Return (x, y) of the center of cell containing provided text 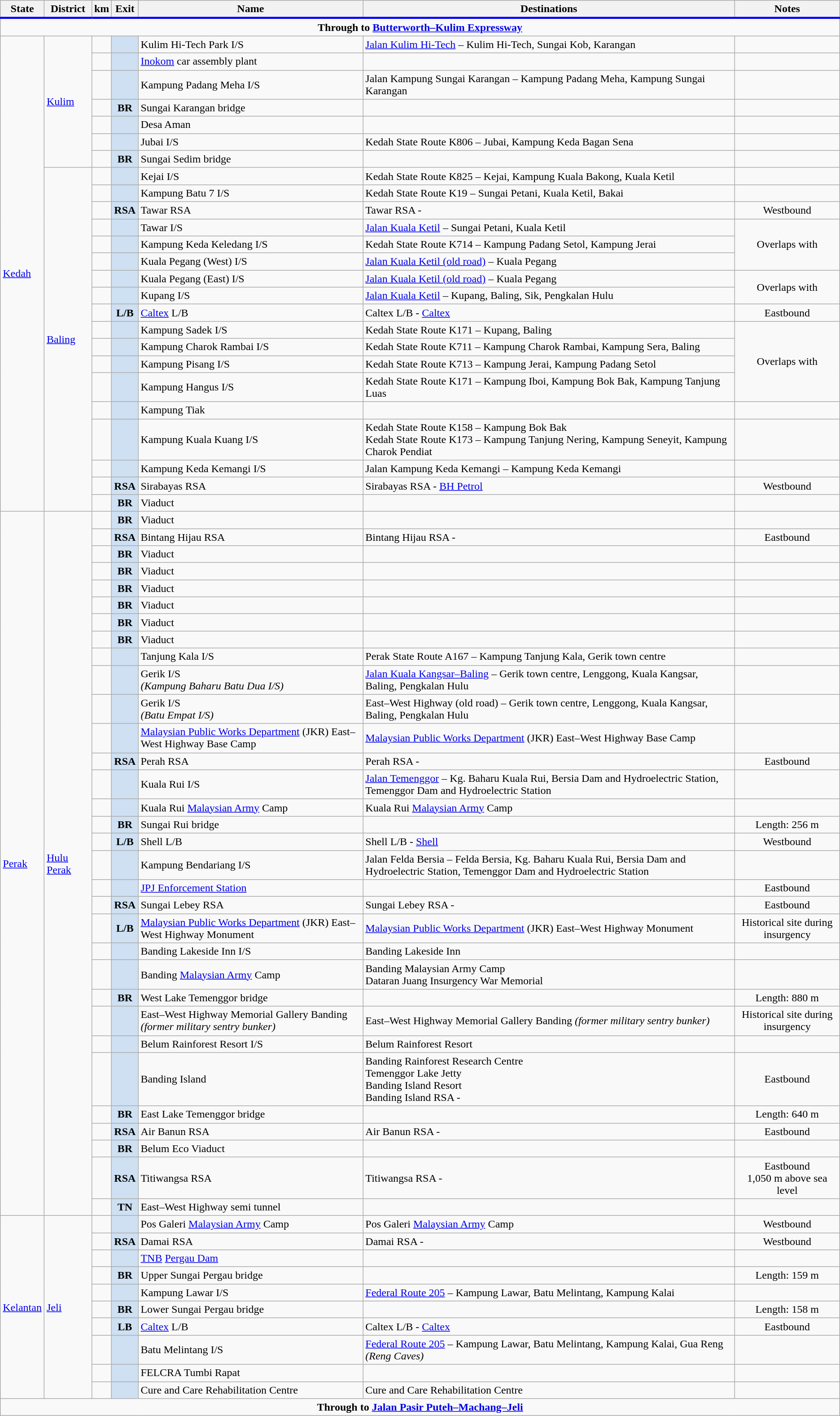
Batu Melintang I/S (250, 1350)
Jubai I/S (250, 142)
TN (125, 1207)
JPJ Enforcement Station (250, 888)
Jalan Kuala Kangsar–Baling – Gerik town centre, Lenggong, Kuala Kangsar, Baling, Pengkalan Hulu (549, 680)
Banding Lakeside Inn (549, 951)
Kampung Bendariang I/S (250, 864)
Kampung Charok Rambai I/S (250, 347)
West Lake Temenggor bridge (250, 998)
Kampung Sadek I/S (250, 330)
Titiwangsa RSA - (549, 1178)
Length: 158 m (787, 1310)
Kedah State Route K158 – Kampung Bok Bak Kedah State Route K173 – Kampung Tanjung Nering, Kampung Seneyit, Kampung Charok Pendiat (549, 439)
Exit (125, 9)
TNB Pergau Dam (250, 1258)
Notes (787, 9)
Kampung Hangus I/S (250, 387)
Sungai Rui bridge (250, 824)
Titiwangsa RSA (250, 1178)
Upper Sungai Pergau bridge (250, 1276)
Sirabayas RSA (250, 486)
Jalan Kampung Keda Kemangi – Kampung Keda Kemangi (549, 469)
East Lake Temenggor bridge (250, 1114)
Jalan Felda Bersia – Felda Bersia, Kg. Baharu Kuala Rui, Bersia Dam and Hydroelectric Station, Temenggor Dam and Hydroelectric Station (549, 864)
Tawar RSA - (549, 210)
Bintang Hijau RSA - (549, 537)
Banding Malaysian Army CampDataran Juang Insurgency War Memorial (549, 975)
Perah RSA (250, 761)
Sungai Sedim bridge (250, 159)
Kupang I/S (250, 296)
Sungai Lebey RSA - (549, 905)
Jalan Temenggor – Kg. Baharu Kuala Rui, Bersia Dam and Hydroelectric Station, Temenggor Dam and Hydroelectric Station (549, 785)
Tawar I/S (250, 228)
East–West Highway (old road) – Gerik town centre, Lenggong, Kuala Kangsar, Baling, Pengkalan Hulu (549, 709)
Jalan Kampung Sungai Karangan – Kampung Padang Meha, Kampung Sungai Karangan (549, 84)
Damai RSA - (549, 1241)
Air Banun RSA - (549, 1131)
Federal Route 205 – Kampung Lawar, Batu Melintang, Kampung Kalai, Gua Reng (Reng Caves) (549, 1350)
Kedah State Route K714 – Kampung Padang Setol, Kampung Jerai (549, 245)
Kelantan (22, 1307)
Kulim (68, 101)
Shell L/B - Shell (549, 842)
Kampung Lawar I/S (250, 1293)
LB (125, 1327)
Belum Rainforest Resort (549, 1044)
Kampung Tiak (250, 410)
Belum Rainforest Resort I/S (250, 1044)
Inokom car assembly plant (250, 61)
Kampung Kuala Kuang I/S (250, 439)
Sungai Lebey RSA (250, 905)
Length: 640 m (787, 1114)
Lower Sungai Pergau bridge (250, 1310)
Destinations (549, 9)
Length: 256 m (787, 824)
Banding Malaysian Army Camp (250, 975)
Kedah State Route K825 – Kejai, Kampung Kuala Bakong, Kuala Ketil (549, 176)
Shell L/B (250, 842)
Baling (68, 339)
Desa Aman (250, 125)
Jalan Kulim Hi-Tech – Kulim Hi-Tech, Sungai Kob, Karangan (549, 44)
Kampung Keda Keledang I/S (250, 245)
Kedah State Route K713 – Kampung Jerai, Kampung Padang Setol (549, 364)
Sungai Karangan bridge (250, 108)
District (68, 9)
Gerik I/S(Batu Empat I/S) (250, 709)
Kuala Pegang (East) I/S (250, 279)
Kedah State Route K19 – Sungai Petani, Kuala Ketil, Bakai (549, 193)
Kedah State Route K171 – Kampung Iboi, Kampung Bok Bak, Kampung Tanjung Luas (549, 387)
Banding Rainforest Research CentreTemenggor Lake JettyBanding Island Resort Banding Island RSA - (549, 1079)
Damai RSA (250, 1241)
Kuala Rui I/S (250, 785)
State (22, 9)
Length: 159 m (787, 1276)
Kedah State Route K711 – Kampung Charok Rambai, Kampung Sera, Baling (549, 347)
Name (250, 9)
Kejai I/S (250, 176)
Kampung Padang Meha I/S (250, 84)
Hulu Perak (68, 864)
Perak (22, 864)
Perah RSA - (549, 761)
Tawar RSA (250, 210)
East–West Highway semi tunnel (250, 1207)
Through to Butterworth–Kulim Expressway (420, 27)
Length: 880 m (787, 998)
Sirabayas RSA - BH Petrol (549, 486)
Kampung Pisang I/S (250, 364)
Perak State Route A167 – Kampung Tanjung Kala, Gerik town centre (549, 657)
Gerik I/S(Kampung Baharu Batu Dua I/S) (250, 680)
Kedah State Route K806 – Jubai, Kampung Keda Bagan Sena (549, 142)
Belum Eco Viaduct (250, 1149)
Banding Lakeside Inn I/S (250, 951)
Kedah (22, 274)
Kampung Keda Kemangi I/S (250, 469)
Tanjung Kala I/S (250, 657)
Through to Jalan Pasir Puteh–Machang–Jeli (420, 1407)
Kulim Hi-Tech Park I/S (250, 44)
Jalan Kuala Ketil – Kupang, Baling, Sik, Pengkalan Hulu (549, 296)
Jalan Kuala Ketil – Sungai Petani, Kuala Ketil (549, 228)
Kedah State Route K171 – Kupang, Baling (549, 330)
FELCRA Tumbi Rapat (250, 1373)
Kuala Pegang (West) I/S (250, 262)
Air Banun RSA (250, 1131)
km (101, 9)
Kampung Batu 7 I/S (250, 193)
Bintang Hijau RSA (250, 537)
Jeli (68, 1307)
Eastbound1,050 m above sea level (787, 1178)
Federal Route 205 – Kampung Lawar, Batu Melintang, Kampung Kalai (549, 1293)
Banding Island (250, 1079)
